Capture the cell that displays the provided text and extract its (x, y) central coordinate. 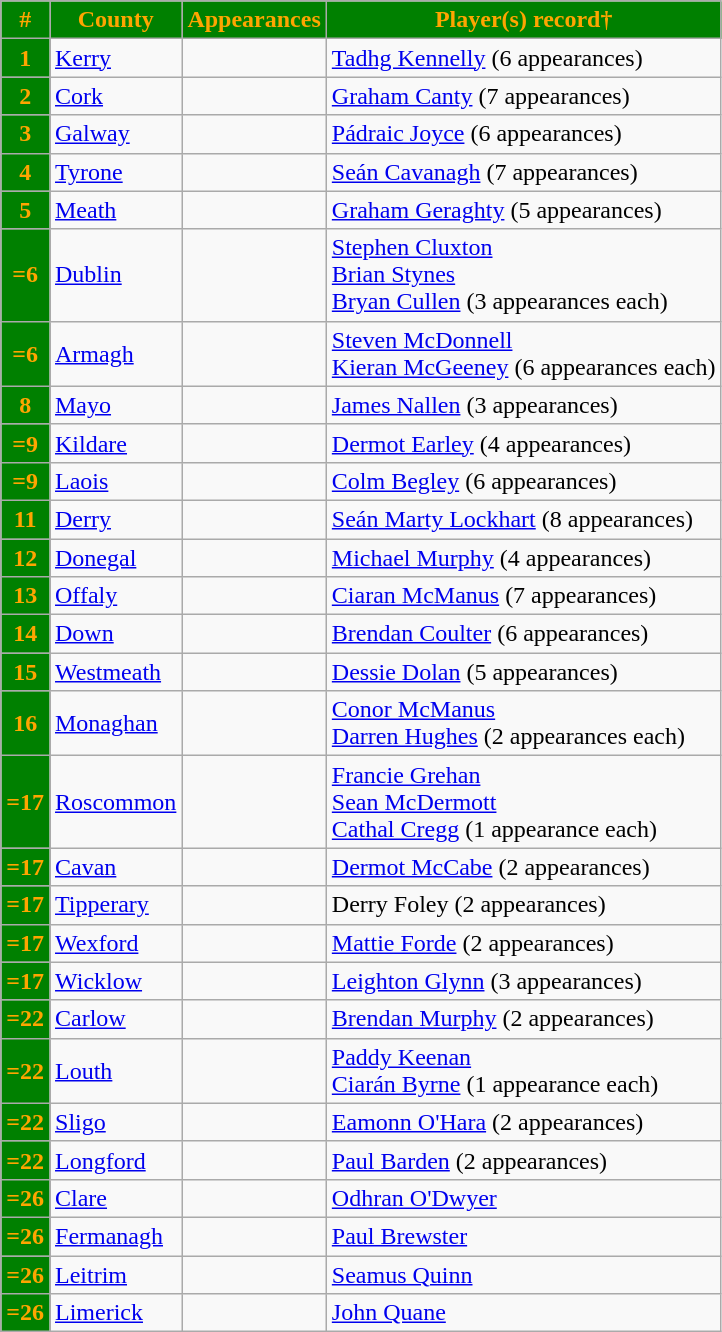
Paul Brewster (524, 1236)
Brendan Murphy (2 appearances) (524, 1019)
4 (26, 172)
Roscommon (116, 802)
Mayo (116, 405)
Tadhg Kennelly (6 appearances) (524, 58)
Mattie Forde (2 appearances) (524, 943)
Wexford (116, 943)
John Quane (524, 1313)
Colm Begley (6 appearances) (524, 481)
Limerick (116, 1313)
Kildare (116, 443)
5 (26, 210)
Brendan Coulter (6 appearances) (524, 634)
Conor McManusDarren Hughes (2 appearances each) (524, 724)
Paddy KeenanCiarán Byrne (1 appearance each) (524, 1070)
Odhran O'Dwyer (524, 1198)
Galway (116, 134)
Clare (116, 1198)
# (26, 20)
Tipperary (116, 905)
Leighton Glynn (3 appearances) (524, 981)
15 (26, 672)
Derry Foley (2 appearances) (524, 905)
County (116, 20)
Stephen CluxtonBrian StynesBryan Cullen (3 appearances each) (524, 275)
Eamonn O'Hara (2 appearances) (524, 1122)
Graham Geraghty (5 appearances) (524, 210)
Seamus Quinn (524, 1275)
Francie GrehanSean McDermottCathal Cregg (1 appearance each) (524, 802)
Player(s) record† (524, 20)
12 (26, 557)
Derry (116, 519)
Meath (116, 210)
Pádraic Joyce (6 appearances) (524, 134)
Westmeath (116, 672)
13 (26, 596)
Down (116, 634)
Steven McDonnellKieran McGeeney (6 appearances each) (524, 354)
Leitrim (116, 1275)
Tyrone (116, 172)
1 (26, 58)
Dublin (116, 275)
Cavan (116, 867)
James Nallen (3 appearances) (524, 405)
Seán Marty Lockhart (8 appearances) (524, 519)
Monaghan (116, 724)
Ciaran McManus (7 appearances) (524, 596)
Carlow (116, 1019)
Dermot McCabe (2 appearances) (524, 867)
Graham Canty (7 appearances) (524, 96)
Armagh (116, 354)
11 (26, 519)
14 (26, 634)
3 (26, 134)
16 (26, 724)
Paul Barden (2 appearances) (524, 1160)
Cork (116, 96)
Sligo (116, 1122)
Donegal (116, 557)
Kerry (116, 58)
Longford (116, 1160)
Offaly (116, 596)
Fermanagh (116, 1236)
Seán Cavanagh (7 appearances) (524, 172)
Dermot Earley (4 appearances) (524, 443)
Wicklow (116, 981)
Laois (116, 481)
Appearances (254, 20)
8 (26, 405)
Michael Murphy (4 appearances) (524, 557)
Louth (116, 1070)
2 (26, 96)
Dessie Dolan (5 appearances) (524, 672)
